Determine the (x, y) coordinate at the center of the cell enclosing the given text.  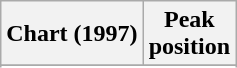
Peakposition (189, 34)
Chart (1997) (72, 34)
